Return (X, Y) of the center of cell containing provided text 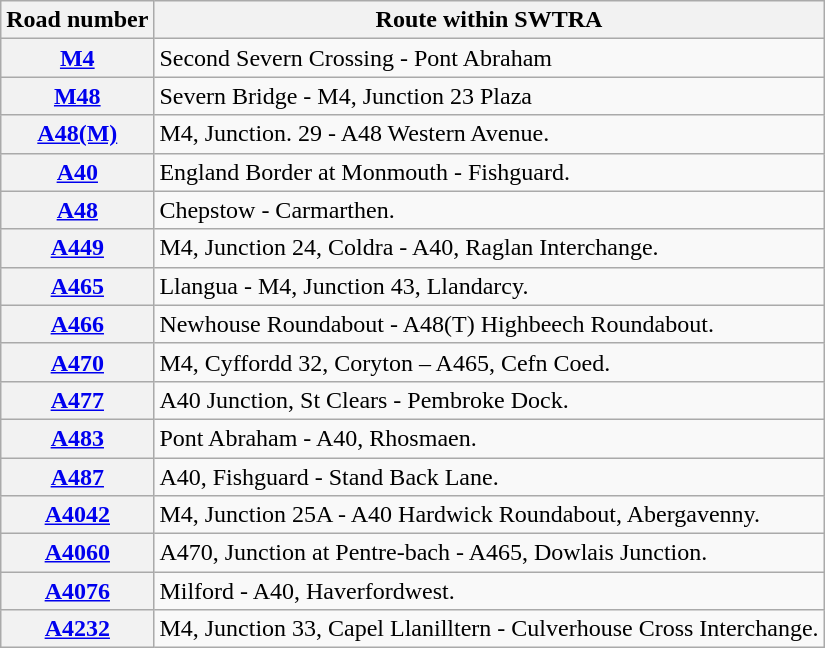
A470, Junction at Pentre-bach - A465, Dowlais Junction. (489, 553)
A4076 (78, 591)
M48 (78, 96)
Chepstow - Carmarthen. (489, 210)
A470 (78, 362)
A449 (78, 248)
A465 (78, 286)
A4060 (78, 553)
A40, Fishguard - Stand Back Lane. (489, 477)
A4232 (78, 629)
M4, Junction 25A - A40 Hardwick Roundabout, Abergavenny. (489, 515)
M4 (78, 58)
A40 Junction, St Clears - Pembroke Dock. (489, 400)
M4, Junction 24, Coldra - A40, Raglan Interchange. (489, 248)
Severn Bridge - M4, Junction 23 Plaza (489, 96)
M4, Cyffordd 32, Coryton – A465, Cefn Coed. (489, 362)
A477 (78, 400)
Second Severn Crossing - Pont Abraham (489, 58)
A40 (78, 172)
M4, Junction 33, Capel Llanilltern - Culverhouse Cross Interchange. (489, 629)
A48(M) (78, 134)
England Border at Monmouth - Fishguard. (489, 172)
A48 (78, 210)
Route within SWTRA (489, 20)
M4, Junction. 29 - A48 Western Avenue. (489, 134)
Llangua - M4, Junction 43, Llandarcy. (489, 286)
A483 (78, 438)
Newhouse Roundabout - A48(T) Highbeech Roundabout. (489, 324)
Milford - A40, Haverfordwest. (489, 591)
Road number (78, 20)
A487 (78, 477)
Pont Abraham - A40, Rhosmaen. (489, 438)
A466 (78, 324)
A4042 (78, 515)
